Determine the [x, y] coordinate at the center of the cell enclosing the given text.  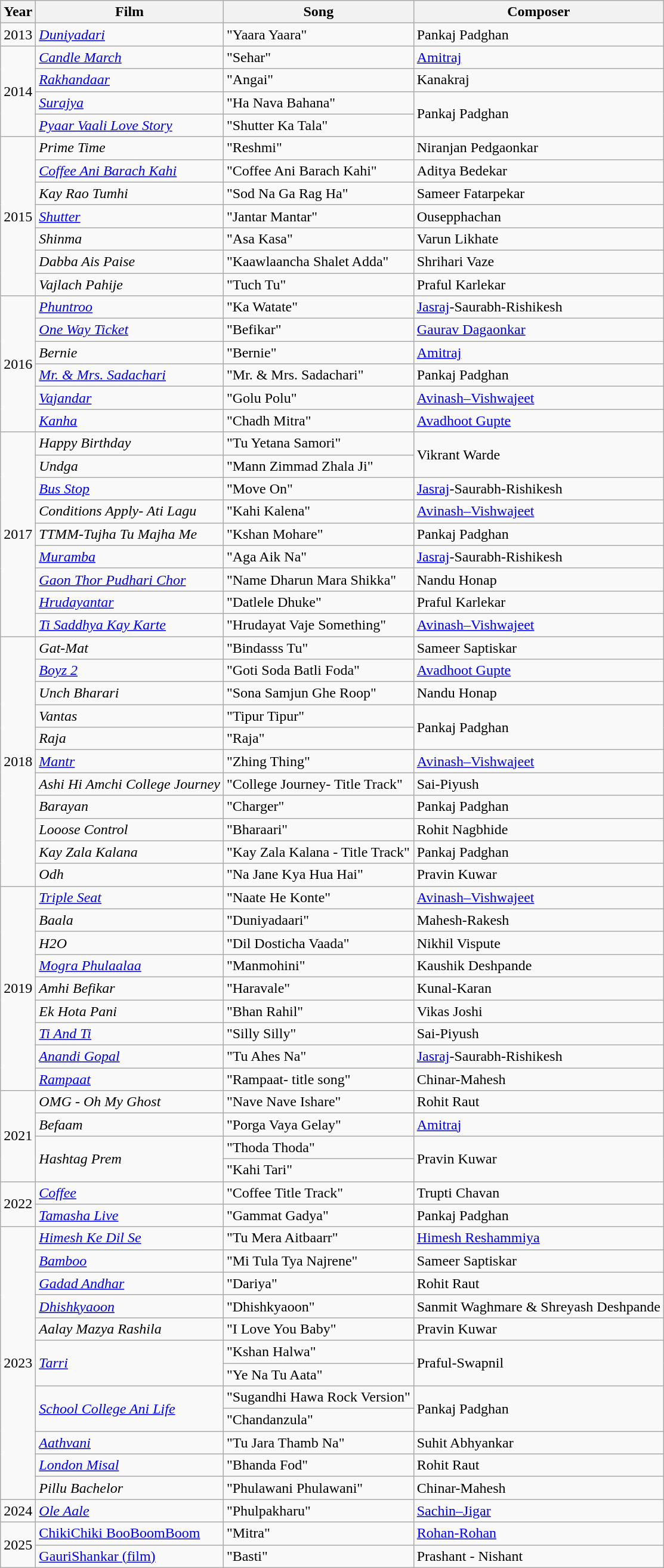
ChikiChiki BooBoomBoom [130, 1533]
Prime Time [130, 148]
Befaam [130, 1125]
"Jantar Mantar" [319, 216]
Triple Seat [130, 897]
"Bindasss Tu" [319, 647]
Praful-Swapnil [538, 1363]
TTMM-Tujha Tu Majha Me [130, 534]
"Porga Vaya Gelay" [319, 1125]
"Silly Silly" [319, 1034]
Kunal-Karan [538, 988]
Ti And Ti [130, 1034]
Ole Aale [130, 1511]
Tamasha Live [130, 1215]
Ashi Hi Amchi College Journey [130, 784]
"Kaawlaancha Shalet Adda" [319, 261]
2025 [18, 1545]
Aditya Bedekar [538, 171]
OMG - Oh My Ghost [130, 1102]
"Bernie" [319, 353]
"Coffee Title Track" [319, 1193]
Shinma [130, 239]
Sameer Fatarpekar [538, 193]
Vantas [130, 716]
Rohit Nagbhide [538, 829]
2014 [18, 91]
Himesh Reshammiya [538, 1238]
Unch Bharari [130, 693]
Gaon Thor Pudhari Chor [130, 579]
"Manmohini" [319, 965]
Kanha [130, 421]
Film [130, 12]
"Tipur Tipur" [319, 716]
Odh [130, 875]
"Rampaat- title song" [319, 1079]
Tarri [130, 1363]
Himesh Ke Dil Se [130, 1238]
"Zhing Thing" [319, 761]
Duniyadari [130, 35]
Gat-Mat [130, 647]
Coffee [130, 1193]
"Dhishkyaoon" [319, 1306]
Muramba [130, 557]
"Dariya" [319, 1283]
Rampaat [130, 1079]
"Tu Mera Aitbaarr" [319, 1238]
"Tu Jara Thamb Na" [319, 1443]
Dhishkyaoon [130, 1306]
"Asa Kasa" [319, 239]
"Sehar" [319, 57]
2021 [18, 1136]
Kaushik Deshpande [538, 965]
"Ye Na Tu Aata" [319, 1374]
"I Love You Baby" [319, 1329]
"Befikar" [319, 330]
Mantr [130, 761]
Barayan [130, 807]
Song [319, 12]
2013 [18, 35]
GauriShankar (film) [130, 1556]
"Phulpakharu" [319, 1511]
"Ka Watate" [319, 307]
"Shutter Ka Tala" [319, 125]
"Angai" [319, 80]
"Chadh Mitra" [319, 421]
Kay Zala Kalana [130, 852]
Dabba Ais Paise [130, 261]
"Charger" [319, 807]
Gaurav Dagaonkar [538, 330]
2017 [18, 535]
Conditions Apply- Ati Lagu [130, 511]
Sachin–Jigar [538, 1511]
"Tu Ahes Na" [319, 1057]
School College Ani Life [130, 1409]
"Nave Nave Ishare" [319, 1102]
"Bharaari" [319, 829]
"Chandanzula" [319, 1420]
"Tu Yetana Samori" [319, 443]
Bamboo [130, 1261]
Coffee Ani Barach Kahi [130, 171]
2022 [18, 1204]
Prashant - Nishant [538, 1556]
"Duniyadaari" [319, 920]
"Name Dharun Mara Shikka" [319, 579]
"Yaara Yaara" [319, 35]
Phuntroo [130, 307]
Candle March [130, 57]
2016 [18, 364]
"Sugandhi Hawa Rock Version" [319, 1397]
2023 [18, 1363]
Amhi Befikar [130, 988]
Aalay Mazya Rashila [130, 1329]
"Haravale" [319, 988]
Trupti Chavan [538, 1193]
Year [18, 12]
Kanakraj [538, 80]
"Ha Nava Bahana" [319, 103]
Nikhil Vispute [538, 943]
Rohan-Rohan [538, 1533]
Ek Hota Pani [130, 1011]
Vajandar [130, 398]
"Move On" [319, 489]
"Kshan Halwa" [319, 1351]
Mahesh-Rakesh [538, 920]
"Datlele Dhuke" [319, 602]
Looose Control [130, 829]
"Goti Soda Batli Foda" [319, 671]
Bernie [130, 353]
Aathvani [130, 1443]
Vikrant Warde [538, 455]
Boyz 2 [130, 671]
"Phulawani Phulawani" [319, 1488]
2024 [18, 1511]
Mr. & Mrs. Sadachari [130, 375]
"Sod Na Ga Rag Ha" [319, 193]
Niranjan Pedgaonkar [538, 148]
Ti Saddhya Kay Karte [130, 625]
Gadad Andhar [130, 1283]
Undga [130, 466]
"Sona Samjun Ghe Roop" [319, 693]
"Kahi Kalena" [319, 511]
"Tuch Tu" [319, 285]
Suhit Abhyankar [538, 1443]
Ousepphachan [538, 216]
"Thoda Thoda" [319, 1147]
"Coffee Ani Barach Kahi" [319, 171]
"Kshan Mohare" [319, 534]
Mogra Phulaalaa [130, 965]
"Bhan Rahil" [319, 1011]
London Misal [130, 1465]
"College Journey- Title Track" [319, 784]
2018 [18, 761]
"Reshmi" [319, 148]
"Kay Zala Kalana - Title Track" [319, 852]
"Kahi Tari" [319, 1170]
One Way Ticket [130, 330]
Vajlach Pahije [130, 285]
Happy Birthday [130, 443]
Shrihari Vaze [538, 261]
Vikas Joshi [538, 1011]
"Na Jane Kya Hua Hai" [319, 875]
"Mann Zimmad Zhala Ji" [319, 466]
2015 [18, 216]
Sanmit Waghmare & Shreyash Deshpande [538, 1306]
Surajya [130, 103]
Pillu Bachelor [130, 1488]
"Bhanda Fod" [319, 1465]
"Mr. & Mrs. Sadachari" [319, 375]
Baala [130, 920]
H2O [130, 943]
Hrudayantar [130, 602]
"Raja" [319, 739]
Kay Rao Tumhi [130, 193]
"Mitra" [319, 1533]
2019 [18, 988]
"Hrudayat Vaje Something" [319, 625]
Pyaar Vaali Love Story [130, 125]
Raja [130, 739]
"Naate He Konte" [319, 897]
"Mi Tula Tya Najrene" [319, 1261]
"Basti" [319, 1556]
Bus Stop [130, 489]
Varun Likhate [538, 239]
"Golu Polu" [319, 398]
"Gammat Gadya" [319, 1215]
Shutter [130, 216]
Hashtag Prem [130, 1159]
Anandi Gopal [130, 1057]
Rakhandaar [130, 80]
Composer [538, 12]
"Aga Aik Na" [319, 557]
"Dil Dosticha Vaada" [319, 943]
